Search for the cell housing the specified text and yield its [x, y] center coordinate. 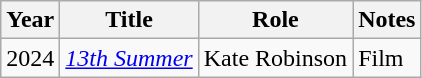
Title [129, 20]
13th Summer [129, 58]
Film [387, 58]
2024 [30, 58]
Kate Robinson [275, 58]
Role [275, 20]
Notes [387, 20]
Year [30, 20]
